For the text-containing cell, return its midpoint in (x, y) coordinate format. 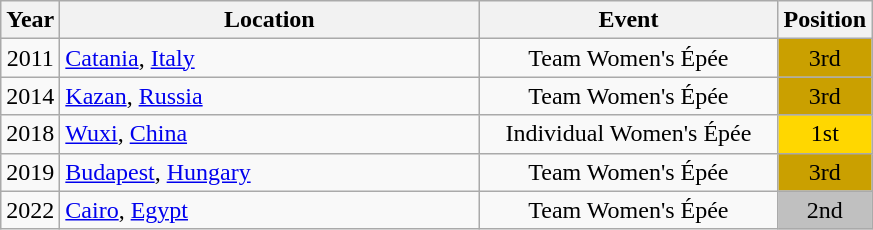
Position (825, 20)
2019 (30, 172)
Budapest, Hungary (270, 172)
Cairo, Egypt (270, 210)
2018 (30, 134)
2011 (30, 58)
Year (30, 20)
Location (270, 20)
Catania, Italy (270, 58)
2014 (30, 96)
2022 (30, 210)
Individual Women's Épée (628, 134)
1st (825, 134)
2nd (825, 210)
Kazan, Russia (270, 96)
Wuxi, China (270, 134)
Event (628, 20)
